Output the [x, y] coordinate of the center of the cell containing the given text.  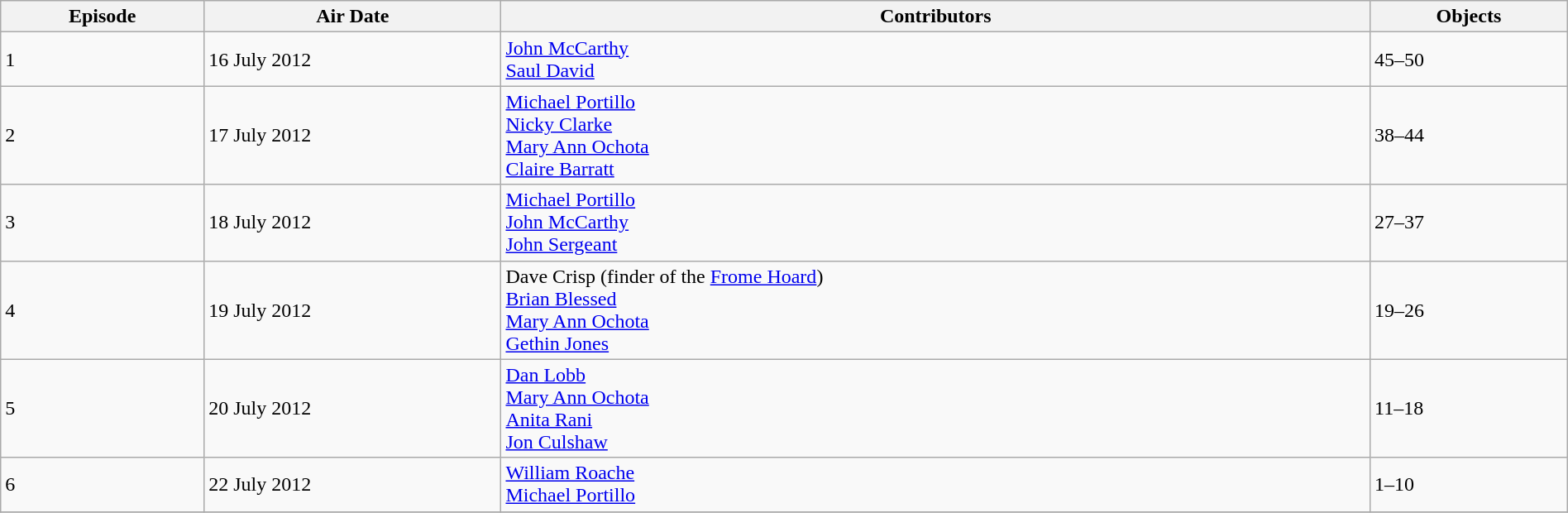
38–44 [1469, 136]
Michael PortilloJohn McCarthyJohn Sergeant [936, 223]
Contributors [936, 17]
3 [103, 223]
Dan LobbMary Ann OchotaAnita RaniJon Culshaw [936, 409]
John McCarthySaul David [936, 60]
Objects [1469, 17]
William RoacheMichael Portillo [936, 485]
16 July 2012 [352, 60]
1–10 [1469, 485]
27–37 [1469, 223]
45–50 [1469, 60]
4 [103, 309]
19–26 [1469, 309]
Air Date [352, 17]
18 July 2012 [352, 223]
11–18 [1469, 409]
2 [103, 136]
1 [103, 60]
17 July 2012 [352, 136]
22 July 2012 [352, 485]
6 [103, 485]
19 July 2012 [352, 309]
5 [103, 409]
20 July 2012 [352, 409]
Episode [103, 17]
Michael PortilloNicky ClarkeMary Ann OchotaClaire Barratt [936, 136]
Dave Crisp (finder of the Frome Hoard)Brian BlessedMary Ann OchotaGethin Jones [936, 309]
